Return the (X, Y) coordinate for the center point of the cell that contains the specified text.  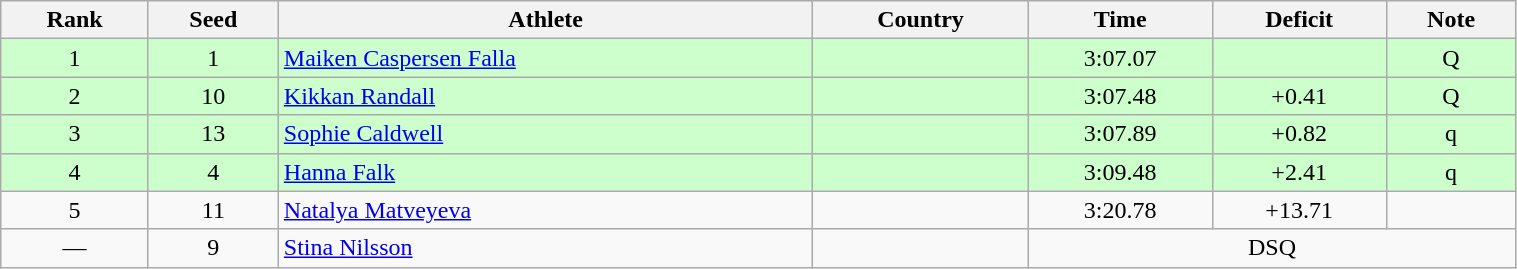
+2.41 (1299, 172)
Kikkan Randall (546, 96)
Note (1451, 20)
Sophie Caldwell (546, 134)
5 (75, 210)
Country (920, 20)
3:07.07 (1120, 58)
3:20.78 (1120, 210)
13 (213, 134)
+0.82 (1299, 134)
Natalya Matveyeva (546, 210)
11 (213, 210)
Deficit (1299, 20)
Maiken Caspersen Falla (546, 58)
Seed (213, 20)
9 (213, 248)
— (75, 248)
Stina Nilsson (546, 248)
2 (75, 96)
Rank (75, 20)
Time (1120, 20)
Hanna Falk (546, 172)
10 (213, 96)
Athlete (546, 20)
DSQ (1272, 248)
3:09.48 (1120, 172)
3:07.89 (1120, 134)
3 (75, 134)
+13.71 (1299, 210)
+0.41 (1299, 96)
3:07.48 (1120, 96)
